Pinpoint the cell where the given text exists, returning its [X, Y] midpoint coordinate. 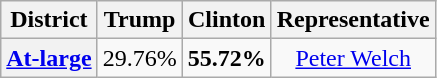
Peter Welch [353, 58]
Representative [353, 20]
29.76% [140, 58]
Trump [140, 20]
At-large [49, 58]
Clinton [226, 20]
District [49, 20]
55.72% [226, 58]
